Return [X, Y] of the center of cell containing provided text 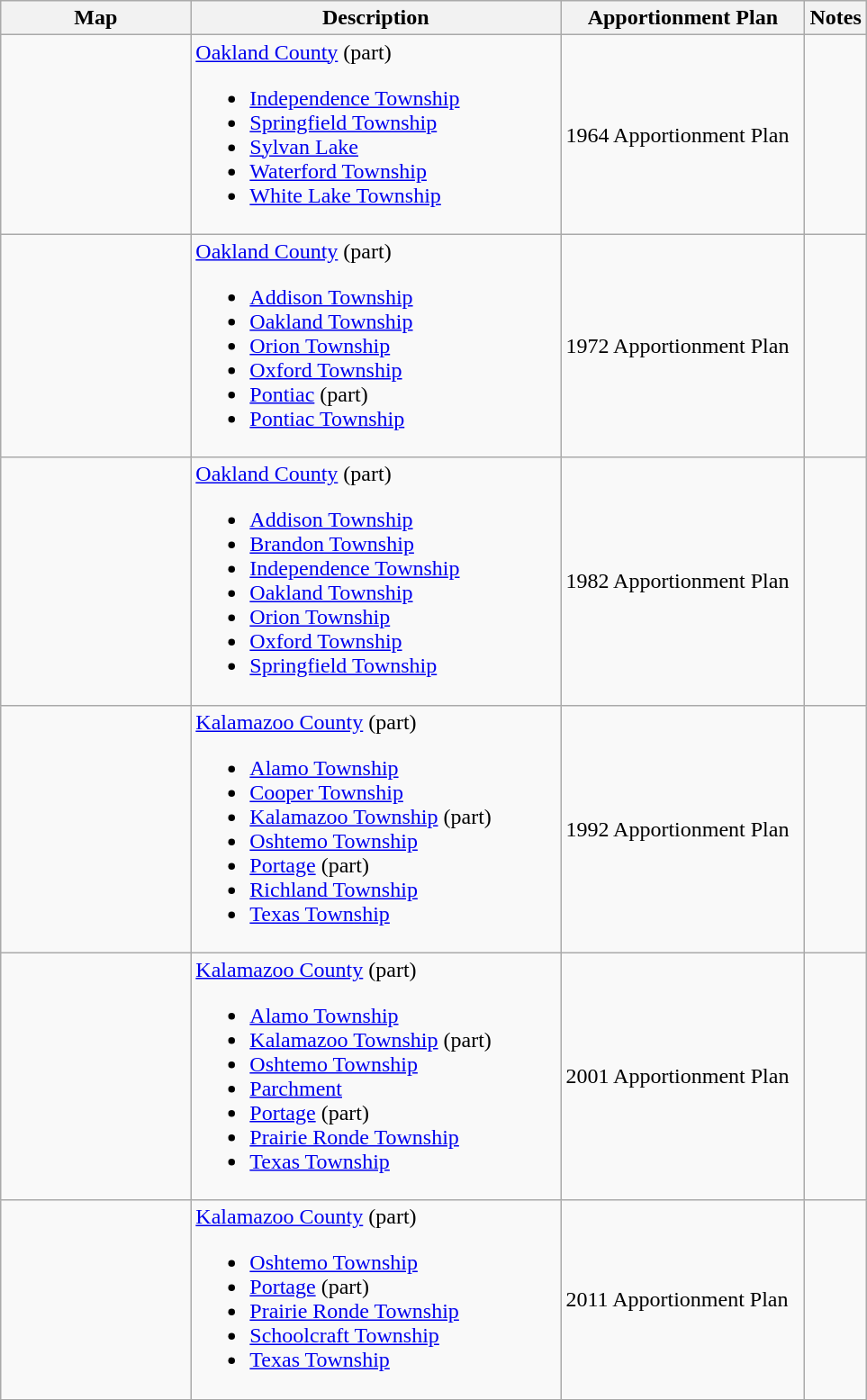
1972 Apportionment Plan [682, 346]
Kalamazoo County (part)Oshtemo TownshipPortage (part)Prairie Ronde TownshipSchoolcraft TownshipTexas Township [376, 1300]
Kalamazoo County (part)Alamo TownshipCooper TownshipKalamazoo Township (part)Oshtemo TownshipPortage (part)Richland TownshipTexas Township [376, 828]
Notes [835, 18]
1982 Apportionment Plan [682, 582]
1992 Apportionment Plan [682, 828]
2011 Apportionment Plan [682, 1300]
Apportionment Plan [682, 18]
Kalamazoo County (part)Alamo TownshipKalamazoo Township (part)Oshtemo TownshipParchmentPortage (part)Prairie Ronde TownshipTexas Township [376, 1077]
Oakland County (part)Addison TownshipOakland TownshipOrion TownshipOxford TownshipPontiac (part)Pontiac Township [376, 346]
Description [376, 18]
Oakland County (part)Addison TownshipBrandon TownshipIndependence TownshipOakland TownshipOrion TownshipOxford TownshipSpringfield Township [376, 582]
Oakland County (part)Independence TownshipSpringfield TownshipSylvan LakeWaterford TownshipWhite Lake Township [376, 135]
2001 Apportionment Plan [682, 1077]
Map [95, 18]
1964 Apportionment Plan [682, 135]
